Return [X, Y] of the center of cell containing provided text 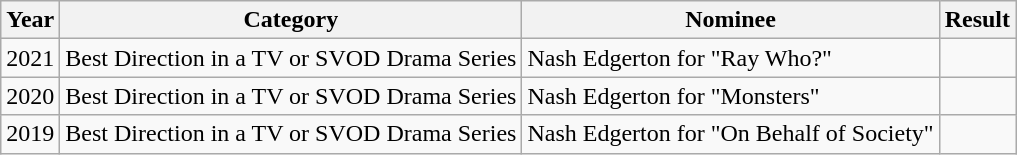
2021 [30, 58]
Nash Edgerton for "Ray Who?" [730, 58]
Nominee [730, 20]
Result [977, 20]
2020 [30, 96]
Nash Edgerton for "Monsters" [730, 96]
Category [291, 20]
Year [30, 20]
2019 [30, 134]
Nash Edgerton for "On Behalf of Society" [730, 134]
